Return the (x, y) coordinate for the center point of the cell that contains the specified text.  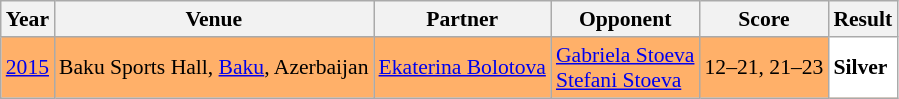
Partner (462, 19)
Year (28, 19)
Silver (862, 68)
Gabriela Stoeva Stefani Stoeva (626, 68)
Ekaterina Bolotova (462, 68)
Baku Sports Hall, Baku, Azerbaijan (214, 68)
Opponent (626, 19)
Venue (214, 19)
Result (862, 19)
Score (764, 19)
12–21, 21–23 (764, 68)
2015 (28, 68)
